Extract the (X, Y) coordinate from the center of the cell holding the provided text.  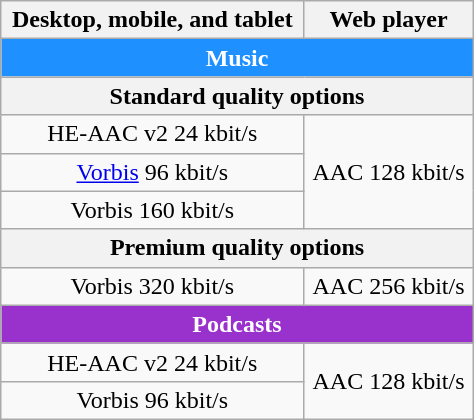
Vorbis 160 kbit/s (152, 210)
Vorbis 320 kbit/s (152, 286)
Podcasts (237, 324)
Music (237, 58)
Premium quality options (237, 248)
AAC 256 kbit/s (388, 286)
Standard quality options (237, 96)
Desktop, mobile, and tablet (152, 20)
Web player (388, 20)
